Locate the cell with the specified text and output its [x, y] center coordinate. 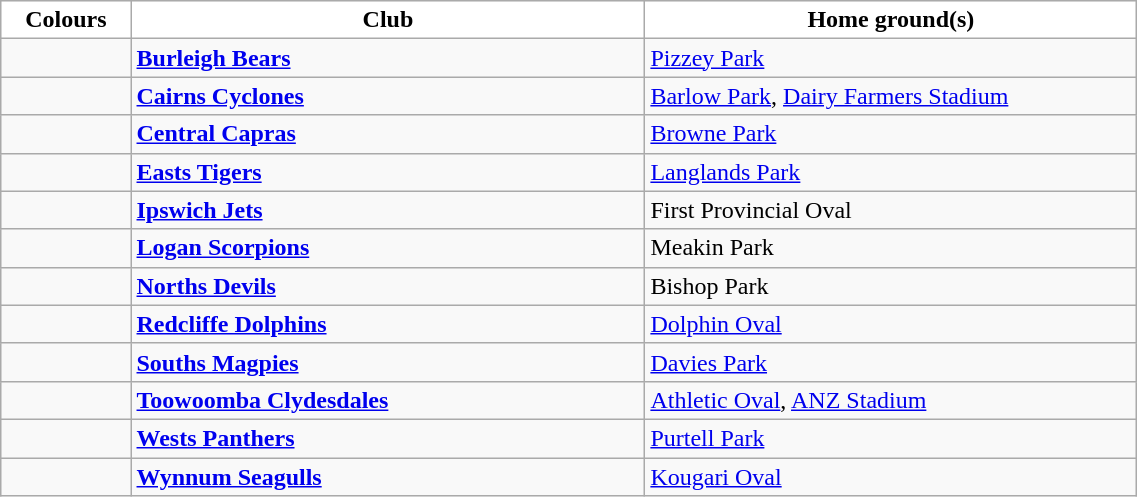
Burleigh Bears [388, 58]
Kougari Oval [891, 477]
Home ground(s) [891, 20]
Davies Park [891, 362]
Redcliffe Dolphins [388, 324]
First Provincial Oval [891, 210]
Dolphin Oval [891, 324]
Logan Scorpions [388, 248]
Toowoomba Clydesdales [388, 400]
Pizzey Park [891, 58]
Athletic Oval, ANZ Stadium [891, 400]
Purtell Park [891, 438]
Bishop Park [891, 286]
Central Capras [388, 134]
Meakin Park [891, 248]
Cairns Cyclones [388, 96]
Colours [66, 20]
Norths Devils [388, 286]
Souths Magpies [388, 362]
Barlow Park, Dairy Farmers Stadium [891, 96]
Wynnum Seagulls [388, 477]
Ipswich Jets [388, 210]
Browne Park [891, 134]
Wests Panthers [388, 438]
Easts Tigers [388, 172]
Club [388, 20]
Langlands Park [891, 172]
